Identify which cell holds the provided text, then report its (x, y) central coordinate. 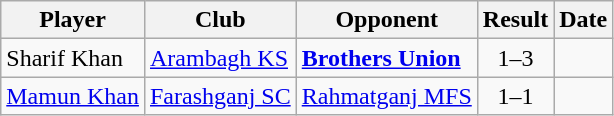
Brothers Union (386, 58)
Player (73, 20)
Sharif Khan (73, 58)
Farashganj SC (220, 96)
Arambagh KS (220, 58)
Date (584, 20)
Mamun Khan (73, 96)
1–1 (515, 96)
1–3 (515, 58)
Rahmatganj MFS (386, 96)
Result (515, 20)
Opponent (386, 20)
Club (220, 20)
